Search for the cell housing the specified text and yield its (X, Y) center coordinate. 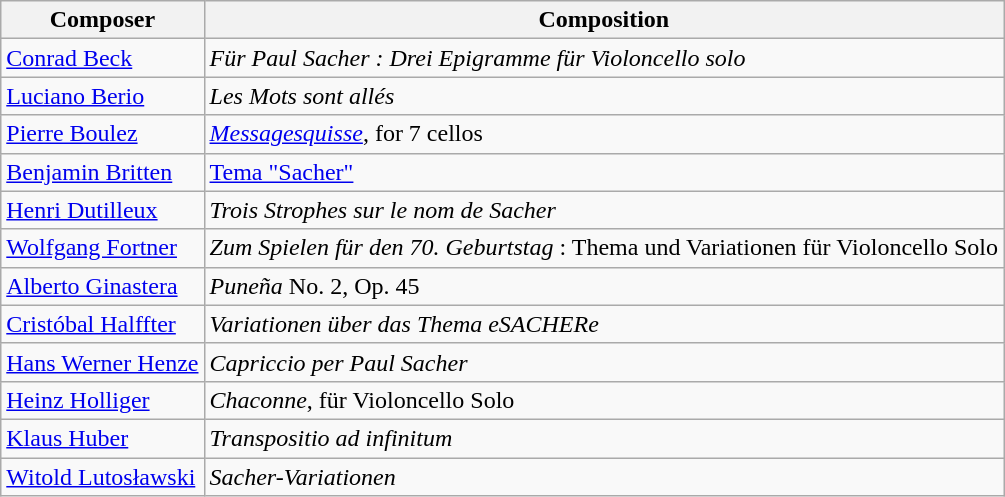
Witold Lutosławski (102, 477)
Chaconne, für Violoncello Solo (604, 400)
Luciano Berio (102, 96)
Composition (604, 20)
Henri Dutilleux (102, 210)
Trois Strophes sur le nom de Sacher (604, 210)
Variationen über das Thema eSACHERe (604, 324)
Cristóbal Halffter (102, 324)
Sacher-Variationen (604, 477)
Zum Spielen für den 70. Geburtstag : Thema und Variationen für Violoncello Solo (604, 248)
Heinz Holliger (102, 400)
Pierre Boulez (102, 134)
Puneña No. 2, Op. 45 (604, 286)
Wolfgang Fortner (102, 248)
Transpositio ad infinitum (604, 438)
Alberto Ginastera (102, 286)
Für Paul Sacher : Drei Epigramme für Violoncello solo (604, 58)
Benjamin Britten (102, 172)
Tema "Sacher" (604, 172)
Messagesquisse, for 7 cellos (604, 134)
Les Mots sont allés (604, 96)
Capriccio per Paul Sacher (604, 362)
Hans Werner Henze (102, 362)
Klaus Huber (102, 438)
Composer (102, 20)
Conrad Beck (102, 58)
